Search for the cell housing the specified text and yield its (X, Y) center coordinate. 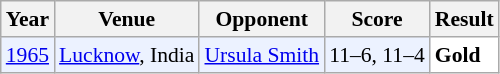
Result (464, 19)
Venue (126, 19)
Gold (464, 55)
Score (377, 19)
Opponent (262, 19)
1965 (28, 55)
11–6, 11–4 (377, 55)
Ursula Smith (262, 55)
Year (28, 19)
Lucknow, India (126, 55)
